Extract the (x, y) coordinate from the center of the cell holding the provided text.  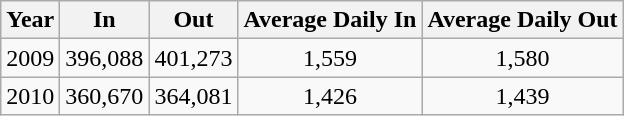
Year (30, 20)
Average Daily Out (522, 20)
1,559 (330, 58)
1,580 (522, 58)
2010 (30, 96)
1,439 (522, 96)
401,273 (194, 58)
In (104, 20)
1,426 (330, 96)
364,081 (194, 96)
360,670 (104, 96)
Out (194, 20)
Average Daily In (330, 20)
2009 (30, 58)
396,088 (104, 58)
